Scan for the cell matching the given text and deliver its (X, Y) coordinate at center. 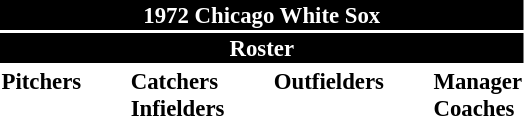
Roster (262, 48)
1972 Chicago White Sox (262, 15)
